Return [X, Y] of the center of cell containing provided text 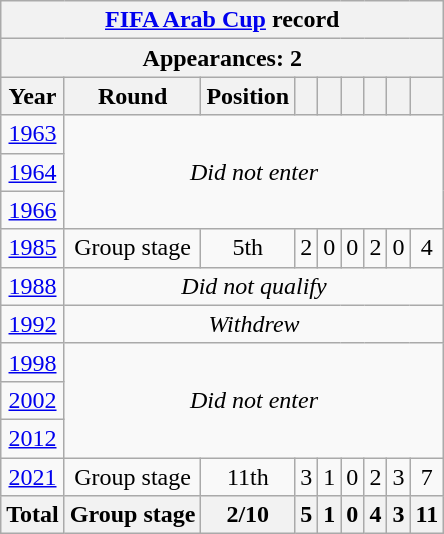
11th [248, 477]
Round [132, 96]
Total [33, 515]
Position [248, 96]
Appearances: 2 [222, 58]
Withdrew [254, 324]
1964 [33, 172]
2/10 [248, 515]
7 [427, 477]
11 [427, 515]
1998 [33, 362]
5th [248, 248]
1992 [33, 324]
Year [33, 96]
1966 [33, 210]
2012 [33, 438]
1988 [33, 286]
1963 [33, 134]
FIFA Arab Cup record [222, 20]
Did not qualify [254, 286]
2021 [33, 477]
5 [306, 515]
1985 [33, 248]
2002 [33, 400]
